Output the (x, y) coordinate of the center of the cell containing the given text.  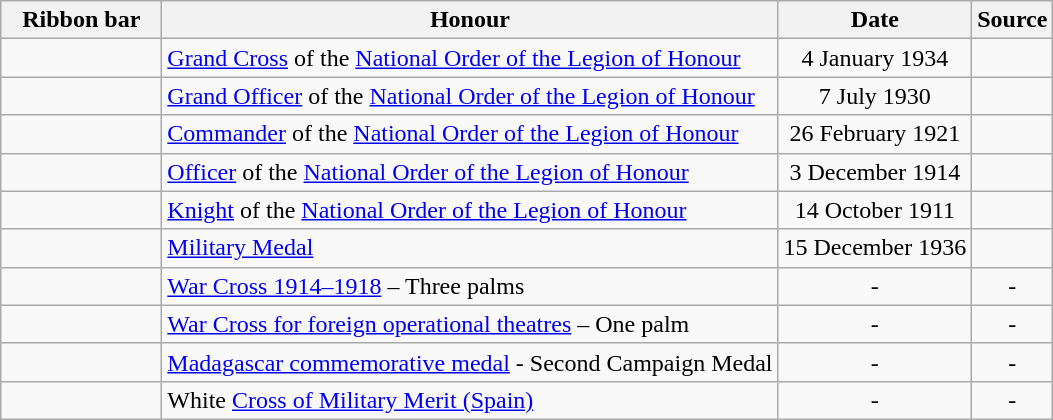
Commander of the National Order of the Legion of Honour (470, 134)
3 December 1914 (875, 172)
War Cross 1914–1918 – Three palms (470, 286)
Grand Officer of the National Order of the Legion of Honour (470, 96)
Grand Cross of the National Order of the Legion of Honour (470, 58)
Madagascar commemorative medal - Second Campaign Medal (470, 362)
4 January 1934 (875, 58)
White Cross of Military Merit (Spain) (470, 400)
War Cross for foreign operational theatres – One palm (470, 324)
Military Medal (470, 248)
Source (1012, 20)
Honour (470, 20)
14 October 1911 (875, 210)
7 July 1930 (875, 96)
26 February 1921 (875, 134)
Knight of the National Order of the Legion of Honour (470, 210)
Date (875, 20)
Officer of the National Order of the Legion of Honour (470, 172)
Ribbon bar (82, 20)
15 December 1936 (875, 248)
